Provide the [X, Y] coordinate of the cell's center where the given text is located.  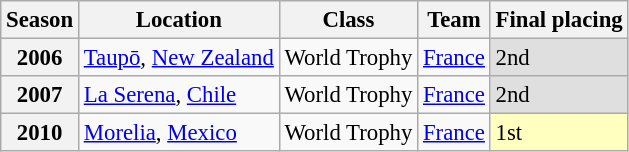
Class [348, 20]
Team [454, 20]
2007 [40, 95]
La Serena, Chile [178, 95]
Taupō, New Zealand [178, 58]
Location [178, 20]
Final placing [559, 20]
Season [40, 20]
1st [559, 133]
Morelia, Mexico [178, 133]
2010 [40, 133]
2006 [40, 58]
